Provide the (x, y) coordinate of the cell's center where the given text is located.  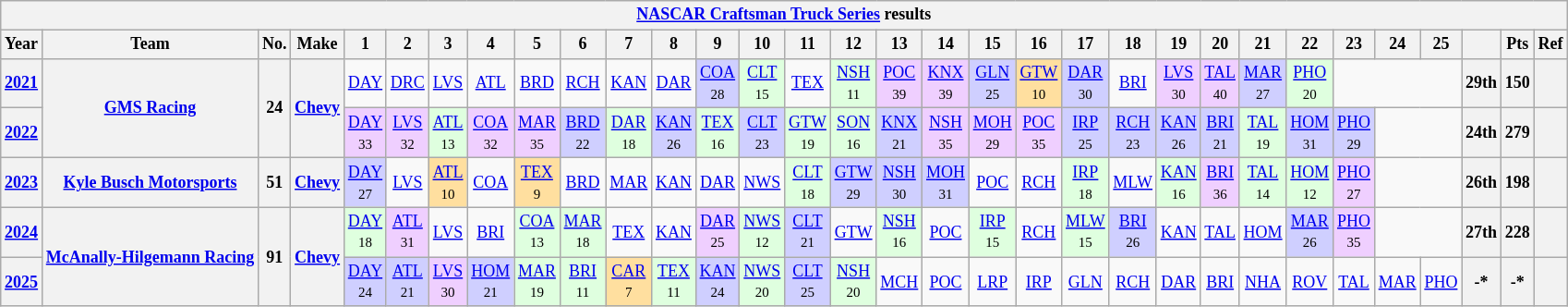
IRP18 (1086, 182)
CLT21 (808, 232)
SON16 (853, 133)
91 (275, 257)
MAR18 (583, 232)
McAnally-Hilgemann Racing (150, 257)
CLT23 (763, 133)
MOH29 (992, 133)
DAR25 (718, 232)
PHO35 (1354, 232)
BRI36 (1220, 182)
14 (946, 44)
3 (448, 44)
CLT15 (763, 83)
ATL10 (448, 182)
2 (407, 44)
24th (1481, 133)
COA13 (537, 232)
BRI21 (1220, 133)
DAY18 (365, 232)
NSH11 (853, 83)
TAL19 (1263, 133)
IRP25 (1086, 133)
23 (1354, 44)
IRP (1039, 282)
DAR18 (629, 133)
22 (1309, 44)
PHO20 (1309, 83)
25 (1441, 44)
ATL21 (407, 282)
16 (1039, 44)
NWS12 (763, 232)
ATL31 (407, 232)
Team (150, 44)
2023 (22, 182)
12 (853, 44)
6 (583, 44)
NASCAR Craftsman Truck Series results (784, 15)
20 (1220, 44)
TEX11 (674, 282)
NSH35 (946, 133)
DAY33 (365, 133)
KAN16 (1178, 182)
KNX21 (899, 133)
GTW (853, 232)
279 (1517, 133)
PHO29 (1354, 133)
NWS (763, 182)
No. (275, 44)
4 (491, 44)
MLW (1132, 182)
27th (1481, 232)
NSH20 (853, 282)
MAR35 (537, 133)
COA28 (718, 83)
BRI26 (1132, 232)
CLT18 (808, 182)
IRP15 (992, 232)
2022 (22, 133)
DAY (365, 83)
9 (718, 44)
1 (365, 44)
11 (808, 44)
NHA (1263, 282)
198 (1517, 182)
GTW19 (808, 133)
Pts (1517, 44)
DAY24 (365, 282)
NSH30 (899, 182)
HOM12 (1309, 182)
228 (1517, 232)
13 (899, 44)
7 (629, 44)
GLN25 (992, 83)
LVS32 (407, 133)
BRI11 (583, 282)
COA32 (491, 133)
MAR26 (1309, 232)
CAR7 (629, 282)
MLW15 (1086, 232)
ATL (491, 83)
GMS Racing (150, 107)
BRD22 (583, 133)
Make (318, 44)
MCH (899, 282)
CLT25 (808, 282)
150 (1517, 83)
10 (763, 44)
PHO27 (1354, 182)
MAR27 (1263, 83)
5 (537, 44)
TAL40 (1220, 83)
Ref (1550, 44)
NWS20 (763, 282)
17 (1086, 44)
DAY27 (365, 182)
2021 (22, 83)
18 (1132, 44)
HOM31 (1309, 133)
Year (22, 44)
29th (1481, 83)
TEX16 (718, 133)
MOH31 (946, 182)
15 (992, 44)
8 (674, 44)
HOM (1263, 232)
GLN (1086, 282)
TEX9 (537, 182)
DRC (407, 83)
POC35 (1039, 133)
PHO (1441, 282)
DAR30 (1086, 83)
RCH23 (1132, 133)
HOM21 (491, 282)
COA (491, 182)
2025 (22, 282)
26th (1481, 182)
POC39 (899, 83)
TAL14 (1263, 182)
21 (1263, 44)
51 (275, 182)
Kyle Busch Motorsports (150, 182)
GTW29 (853, 182)
2024 (22, 232)
ROV (1309, 282)
LRP (992, 282)
ATL13 (448, 133)
GTW10 (1039, 83)
KNX39 (946, 83)
19 (1178, 44)
KAN24 (718, 282)
NSH16 (899, 232)
MAR19 (537, 282)
